Capture the cell that displays the provided text and extract its (X, Y) central coordinate. 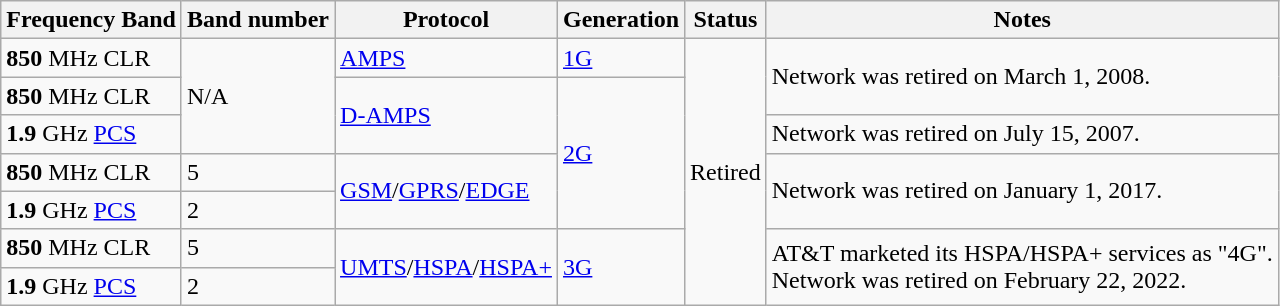
Retired (726, 172)
Band number (258, 20)
Protocol (446, 20)
Network was retired on January 1, 2017. (1022, 191)
Frequency Band (92, 20)
2G (620, 153)
D-AMPS (446, 115)
N/A (258, 96)
3G (620, 267)
Status (726, 20)
1G (620, 58)
GSM/GPRS/EDGE (446, 191)
AMPS (446, 58)
Notes (1022, 20)
Network was retired on March 1, 2008. (1022, 77)
Network was retired on July 15, 2007. (1022, 134)
UMTS/HSPA/HSPA+ (446, 267)
AT&T marketed its HSPA/HSPA+ services as "4G". Network was retired on February 22, 2022. (1022, 267)
Generation (620, 20)
